Scan for the cell matching the given text and deliver its [x, y] coordinate at center. 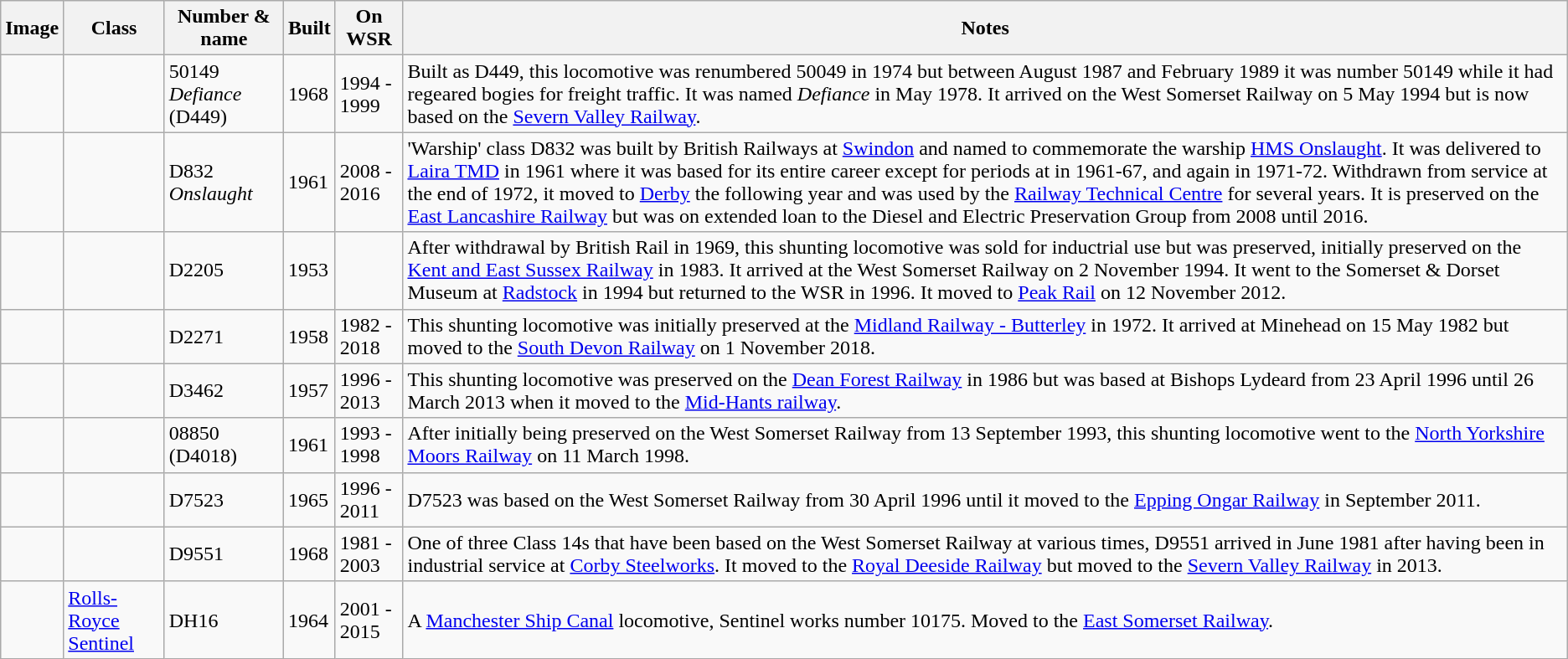
Class [114, 28]
D9551 [224, 554]
1957 [310, 390]
1993 - 1998 [369, 445]
D7523 [224, 499]
A Manchester Ship Canal locomotive, Sentinel works number 10175. Moved to the East Somerset Railway. [985, 620]
D7523 was based on the West Somerset Railway from 30 April 1996 until it moved to the Epping Ongar Railway in September 2011. [985, 499]
Notes [985, 28]
D2205 [224, 270]
D832 Onslaught [224, 183]
1965 [310, 499]
08850 (D4018) [224, 445]
1953 [310, 270]
1996 - 2011 [369, 499]
D3462 [224, 390]
2001 - 2015 [369, 620]
Image [32, 28]
1958 [310, 337]
Built [310, 28]
50149 Defiance (D449) [224, 94]
On WSR [369, 28]
1982 - 2018 [369, 337]
Rolls-Royce Sentinel [114, 620]
1996 - 2013 [369, 390]
1994 - 1999 [369, 94]
D2271 [224, 337]
2008 - 2016 [369, 183]
1981 - 2003 [369, 554]
1964 [310, 620]
Number & name [224, 28]
DH16 [224, 620]
